From the cell containing the given text, extract its center point as (X, Y) coordinate. 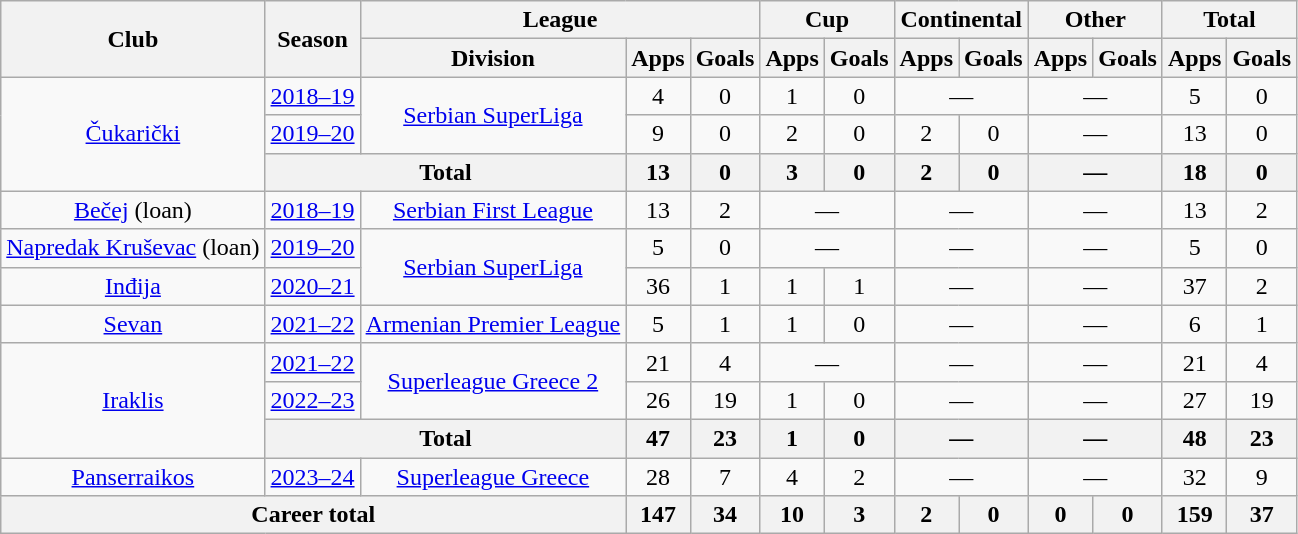
7 (725, 477)
2023–24 (312, 477)
34 (725, 515)
Club (133, 39)
Panserraikos (133, 477)
Career total (314, 515)
32 (1194, 477)
Season (312, 39)
36 (658, 286)
26 (658, 400)
28 (658, 477)
147 (658, 515)
6 (1194, 324)
Bečej (loan) (133, 210)
Superleague Greece (493, 477)
Sevan (133, 324)
2022–23 (312, 400)
18 (1194, 172)
Iraklis (133, 400)
Čukarički (133, 134)
Continental (961, 20)
Napredak Kruševac (loan) (133, 248)
Inđija (133, 286)
Division (493, 58)
Cup (827, 20)
2020–21 (312, 286)
10 (792, 515)
48 (1194, 438)
Armenian Premier League (493, 324)
Serbian First League (493, 210)
27 (1194, 400)
Other (1095, 20)
League (560, 20)
Superleague Greece 2 (493, 381)
47 (658, 438)
159 (1194, 515)
